Determine the [X, Y] coordinate at the center of the cell enclosing the given text.  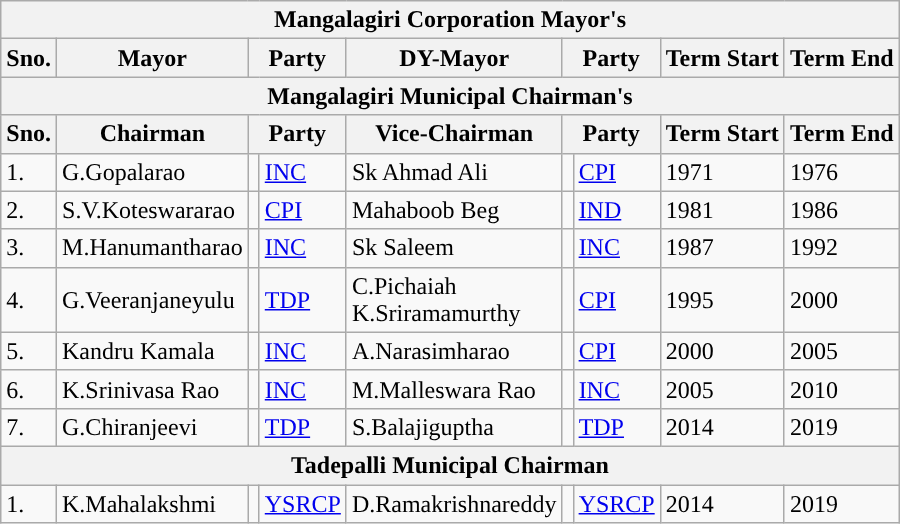
7. [29, 427]
1971 [722, 172]
K.Mahalakshmi [153, 503]
Sk Ahmad Ali [454, 172]
1987 [722, 248]
Mayor [153, 58]
2010 [842, 389]
Kandru Kamala [153, 351]
DY-Mayor [454, 58]
IND [616, 210]
K.Srinivasa Rao [153, 389]
Chairman [153, 134]
A.Narasimharao [454, 351]
S.V.Koteswararao [153, 210]
1981 [722, 210]
D.Ramakrishnareddy [454, 503]
C.PichaiahK.Sriramamurthy [454, 300]
S.Balajiguptha [454, 427]
Mangalagiri Corporation Mayor's [450, 20]
1992 [842, 248]
Sk Saleem [454, 248]
6. [29, 389]
G.Chiranjeevi [153, 427]
Mahaboob Beg [454, 210]
G.Gopalarao [153, 172]
2. [29, 210]
Vice-Chairman [454, 134]
Tadepalli Municipal Chairman [450, 465]
4. [29, 300]
1976 [842, 172]
5. [29, 351]
1995 [722, 300]
1986 [842, 210]
M.Hanumantharao [153, 248]
G.Veeranjaneyulu [153, 300]
M.Malleswara Rao [454, 389]
3. [29, 248]
Mangalagiri Municipal Chairman's [450, 96]
